Scan for the cell matching the given text and deliver its (X, Y) coordinate at center. 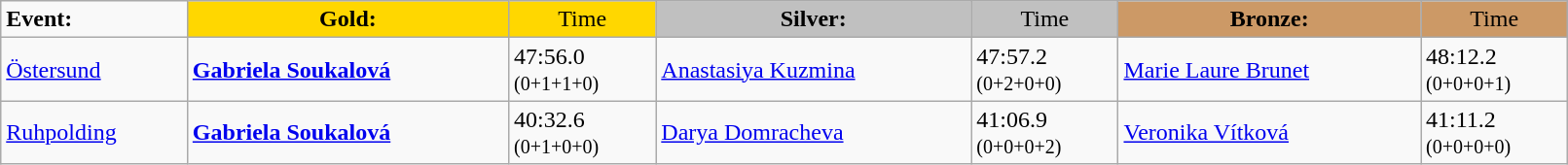
47:56.0(0+1+1+0) (582, 70)
Gold: (347, 19)
Östersund (94, 70)
40:32.6(0+1+0+0) (582, 132)
Marie Laure Brunet (1269, 70)
Ruhpolding (94, 132)
Veronika Vítková (1269, 132)
48:12.2(0+0+0+1) (1495, 70)
Darya Domracheva (814, 132)
47:57.2(0+2+0+0) (1045, 70)
41:06.9(0+0+0+2) (1045, 132)
Event: (94, 19)
41:11.2(0+0+0+0) (1495, 132)
Bronze: (1269, 19)
Silver: (814, 19)
Anastasiya Kuzmina (814, 70)
